Search for the cell housing the specified text and yield its (x, y) center coordinate. 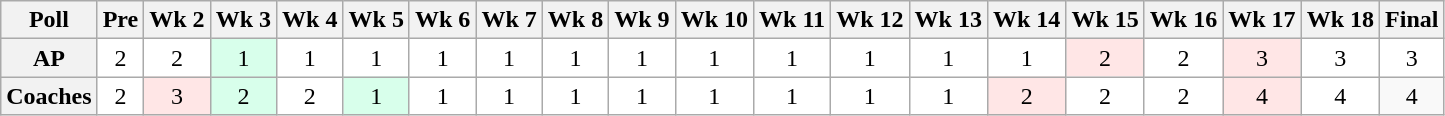
Wk 15 (1105, 20)
Wk 7 (509, 20)
Wk 10 (714, 20)
Wk 9 (642, 20)
Wk 11 (792, 20)
Pre (120, 20)
Wk 6 (442, 20)
Wk 5 (376, 20)
Wk 2 (177, 20)
Wk 16 (1183, 20)
Wk 4 (310, 20)
AP (49, 58)
Wk 13 (948, 20)
Final (1412, 20)
Wk 17 (1262, 20)
Wk 12 (870, 20)
Wk 3 (243, 20)
Wk 14 (1026, 20)
Poll (49, 20)
Coaches (49, 96)
Wk 8 (575, 20)
Wk 18 (1340, 20)
